Detect which cell encompasses the target text, then output its [X, Y] center coordinate. 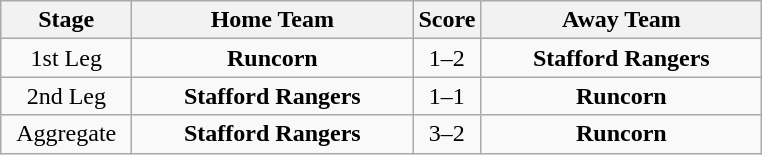
1–1 [447, 96]
Aggregate [66, 134]
Away Team [622, 20]
2nd Leg [66, 96]
Stage [66, 20]
1st Leg [66, 58]
3–2 [447, 134]
Home Team [272, 20]
1–2 [447, 58]
Score [447, 20]
